Scan for the cell matching the given text and deliver its (X, Y) coordinate at center. 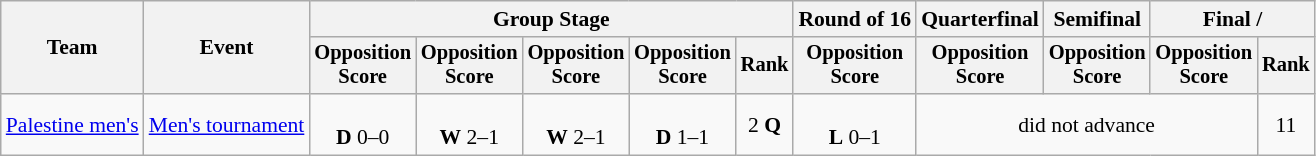
Team (72, 48)
Event (227, 48)
Round of 16 (854, 19)
L 0–1 (854, 124)
D 0–0 (362, 124)
Semifinal (1098, 19)
Palestine men's (72, 124)
Final / (1232, 19)
2 Q (765, 124)
D 1–1 (682, 124)
Group Stage (551, 19)
did not advance (1086, 124)
Quarterfinal (980, 19)
Men's tournament (227, 124)
11 (1286, 124)
